Detect which cell encompasses the target text, then output its (x, y) center coordinate. 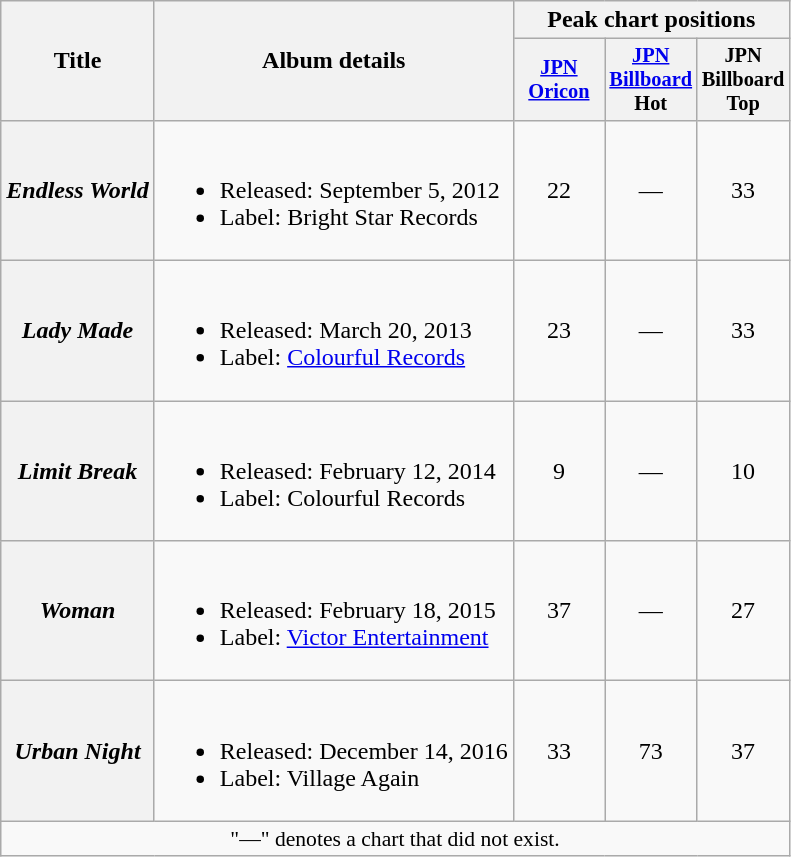
"—" denotes a chart that did not exist. (396, 839)
Album details (334, 61)
Released: March 20, 2013Label: Colourful Records (334, 331)
Peak chart positions (651, 20)
Endless World (78, 190)
Released: February 12, 2014Label: Colourful Records (334, 471)
JPNBillboardHot (651, 80)
Urban Night (78, 751)
JPNBillboardTop (743, 80)
10 (743, 471)
Released: February 18, 2015Label: Victor Entertainment (334, 611)
JPNOricon (558, 80)
Title (78, 61)
Woman (78, 611)
23 (558, 331)
Released: September 5, 2012Label: Bright Star Records (334, 190)
73 (651, 751)
Limit Break (78, 471)
9 (558, 471)
27 (743, 611)
22 (558, 190)
Released: December 14, 2016Label: Village Again (334, 751)
Lady Made (78, 331)
